Identify which cell holds the provided text, then report its (x, y) central coordinate. 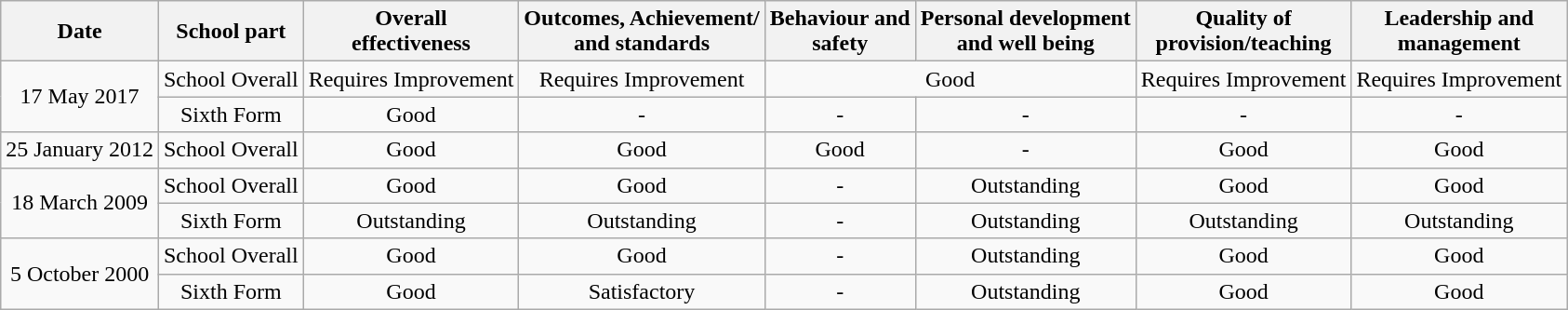
School part (231, 32)
18 March 2009 (80, 203)
Outcomes, Achievement/and standards (642, 32)
Satisfactory (642, 291)
Behaviour andsafety (840, 32)
Leadership and management (1459, 32)
25 January 2012 (80, 150)
Personal development and well being (1025, 32)
Date (80, 32)
5 October 2000 (80, 274)
Quality of provision/teaching (1243, 32)
17 May 2017 (80, 97)
Overalleffectiveness (411, 32)
